Capture the cell that displays the provided text and extract its (x, y) central coordinate. 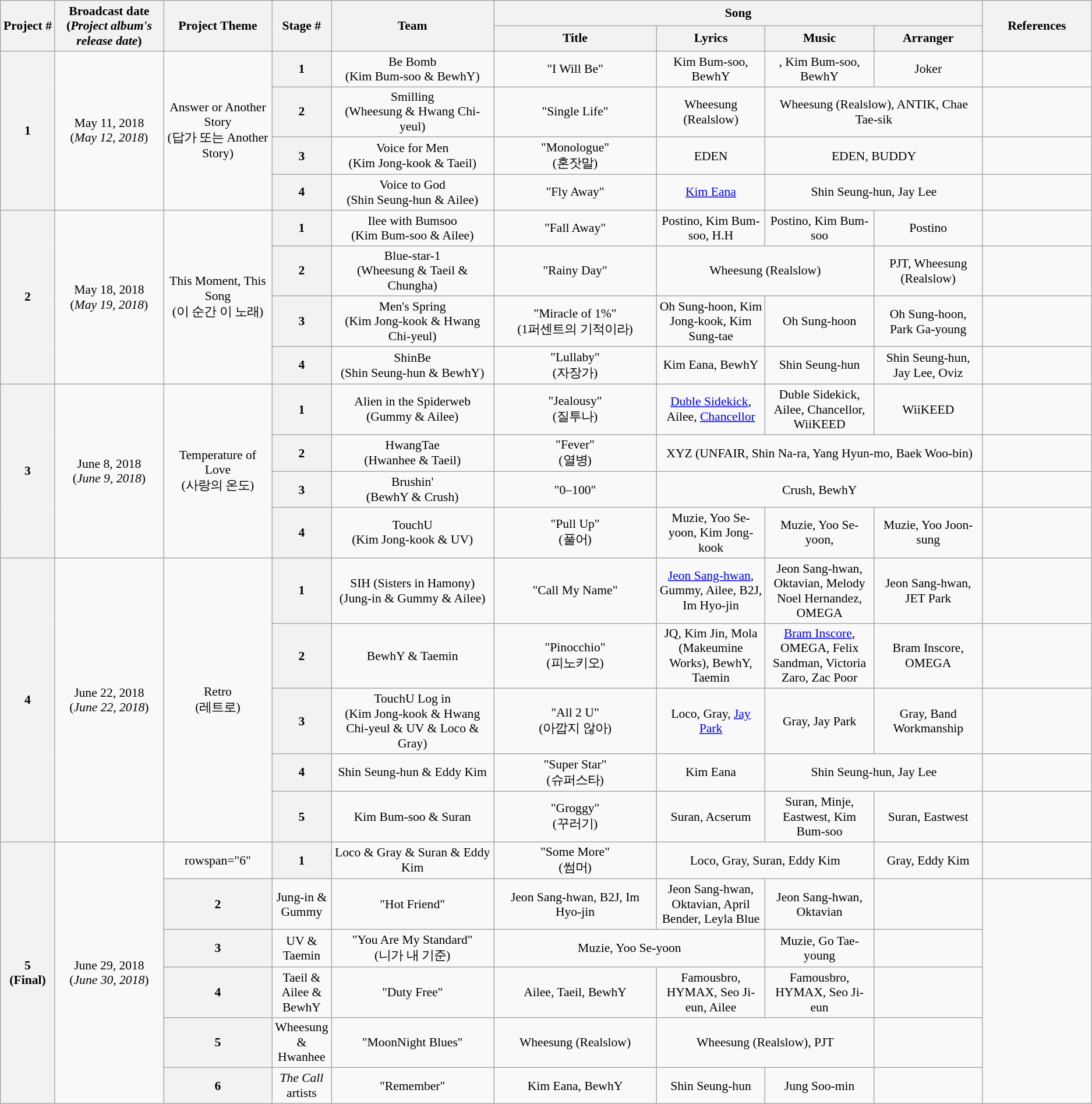
Kim Bum-soo, BewhY (711, 69)
Jeon Sang-hwan, Gummy, Ailee, B2J, Im Hyo-jin (711, 591)
Stage # (302, 26)
Jeon Sang-hwan, Oktavian (820, 904)
Suran, Eastwest (928, 817)
Jung-in & Gummy (302, 904)
"Monologue"(혼잣말) (575, 156)
Kim Bum-soo & Suran (412, 817)
Jung Soo-min (820, 1086)
Postino, Kim Bum-soo (820, 228)
Title (575, 38)
"Fall Away" (575, 228)
Voice to God(Shin Seung-hun & Ailee) (412, 192)
Famousbro, HYMAX, Seo Ji-eun, Ailee (711, 993)
Song (738, 13)
Project # (28, 26)
Muzie, Yoo Joon-sung (928, 532)
Ailee, Taeil, BewhY (575, 993)
"Groggy"(꾸러기) (575, 817)
"Hot Friend" (412, 904)
BewhY & Taemin (412, 656)
Joker (928, 69)
EDEN, BUDDY (874, 156)
June 29, 2018(June 30, 2018) (109, 973)
"Rainy Day" (575, 271)
Jeon Sang-hwan, Oktavian, Melody Noel Hernandez, OMEGA (820, 591)
Lyrics (711, 38)
XYZ (UNFAIR, Shin Na-ra, Yang Hyun-mo, Baek Woo-bin) (819, 453)
, Kim Bum-soo, BewhY (820, 69)
Postino (928, 228)
Jeon Sang-hwan, Oktavian, April Bender, Leyla Blue (711, 904)
Loco & Gray & Suran & Eddy Kim (412, 860)
Wheesung (Realslow), ANTIK, Chae Tae-sik (874, 112)
May 11, 2018(May 12, 2018) (109, 130)
Be Bomb(Kim Bum-soo & BewhY) (412, 69)
Oh Sung-hoon, Kim Jong-kook, Kim Sung-tae (711, 322)
This Moment, This Song(이 순간 이 노래) (218, 297)
Suran, Acserum (711, 817)
Taeil & Ailee & BewhY (302, 993)
Shin Seung-hun & Eddy Kim (412, 773)
June 22, 2018(June 22, 2018) (109, 700)
"Jealousy"(질투나) (575, 409)
Duble Sidekick, Ailee, Chancellor, WiiKEED (820, 409)
Postino, Kim Bum-soo, H.H (711, 228)
Men's Spring(Kim Jong-kook & Hwang Chi-yeul) (412, 322)
"0–100" (575, 489)
Broadcast date(Project album's release date) (109, 26)
Blue-star-1(Wheesung & Taeil & Chungha) (412, 271)
Retro(레트로) (218, 700)
Alien in the Spiderweb(Gummy & Ailee) (412, 409)
"Pull Up"(풀어) (575, 532)
5(Final) (28, 973)
Duble Sidekick, Ailee, Chancellor (711, 409)
"Single Life" (575, 112)
Muzie, Yoo Se-yoon (630, 948)
Jeon Sang-hwan, B2J, Im Hyo-jin (575, 904)
Gray, Jay Park (820, 721)
"I Will Be" (575, 69)
"Lullaby"(자장가) (575, 365)
WiiKEED (928, 409)
Temperature of Love(사랑의 온도) (218, 471)
EDEN (711, 156)
rowspan="6" (218, 860)
Muzie, Yoo Se-yoon, Kim Jong-kook (711, 532)
Project Theme (218, 26)
Ilee with Bumsoo(Kim Bum-soo & Ailee) (412, 228)
"Fly Away" (575, 192)
Wheesung (Realslow), PJT (765, 1043)
Bram Inscore, OMEGA (928, 656)
Music (820, 38)
UV & Taemin (302, 948)
Loco, Gray, Jay Park (711, 721)
Muzie, Go Tae-young (820, 948)
"Duty Free" (412, 993)
Smilling(Wheesung & Hwang Chi-yeul) (412, 112)
Bram Inscore, OMEGA, Felix Sandman, Victoria Zaro, Zac Poor (820, 656)
ShinBe(Shin Seung-hun & BewhY) (412, 365)
"Super Star"(슈퍼스타) (575, 773)
Brushin'(BewhY & Crush) (412, 489)
"Fever"(열병) (575, 453)
"MoonNight Blues" (412, 1043)
"All 2 U"(아깝지 않아) (575, 721)
"Pinocchio"(피노키오) (575, 656)
Voice for Men(Kim Jong-kook & Taeil) (412, 156)
"Call My Name" (575, 591)
Muzie, Yoo Se-yoon, (820, 532)
Oh Sung-hoon, Park Ga-young (928, 322)
6 (218, 1086)
"Some More"(썸머) (575, 860)
Oh Sung-hoon (820, 322)
Loco, Gray, Suran, Eddy Kim (765, 860)
Wheesung & Hwanhee (302, 1043)
The Call artists (302, 1086)
Famousbro, HYMAX, Seo Ji-eun (820, 993)
"Remember" (412, 1086)
TouchU Log in(Kim Jong-kook & Hwang Chi-yeul & UV & Loco & Gray) (412, 721)
HwangTae(Hwanhee & Taeil) (412, 453)
Arranger (928, 38)
Suran, Minje, Eastwest, Kim Bum-soo (820, 817)
JQ, Kim Jin, Mola (Makeumine Works), BewhY, Taemin (711, 656)
May 18, 2018(May 19, 2018) (109, 297)
"You Are My Standard"(니가 내 기준) (412, 948)
References (1037, 26)
June 8, 2018(June 9, 2018) (109, 471)
"Miracle of 1%"(1퍼센트의 기적이라) (575, 322)
Answer or Another Story(답가 또는 Another Story) (218, 130)
Gray, Band Workmanship (928, 721)
Team (412, 26)
PJT, Wheesung (Realslow) (928, 271)
Crush, BewhY (819, 489)
SIH (Sisters in Hamony)(Jung-in & Gummy & Ailee) (412, 591)
Jeon Sang-hwan, JET Park (928, 591)
TouchU(Kim Jong-kook & UV) (412, 532)
Gray, Eddy Kim (928, 860)
Shin Seung-hun, Jay Lee, Oviz (928, 365)
